Search for the cell housing the specified text and yield its (x, y) center coordinate. 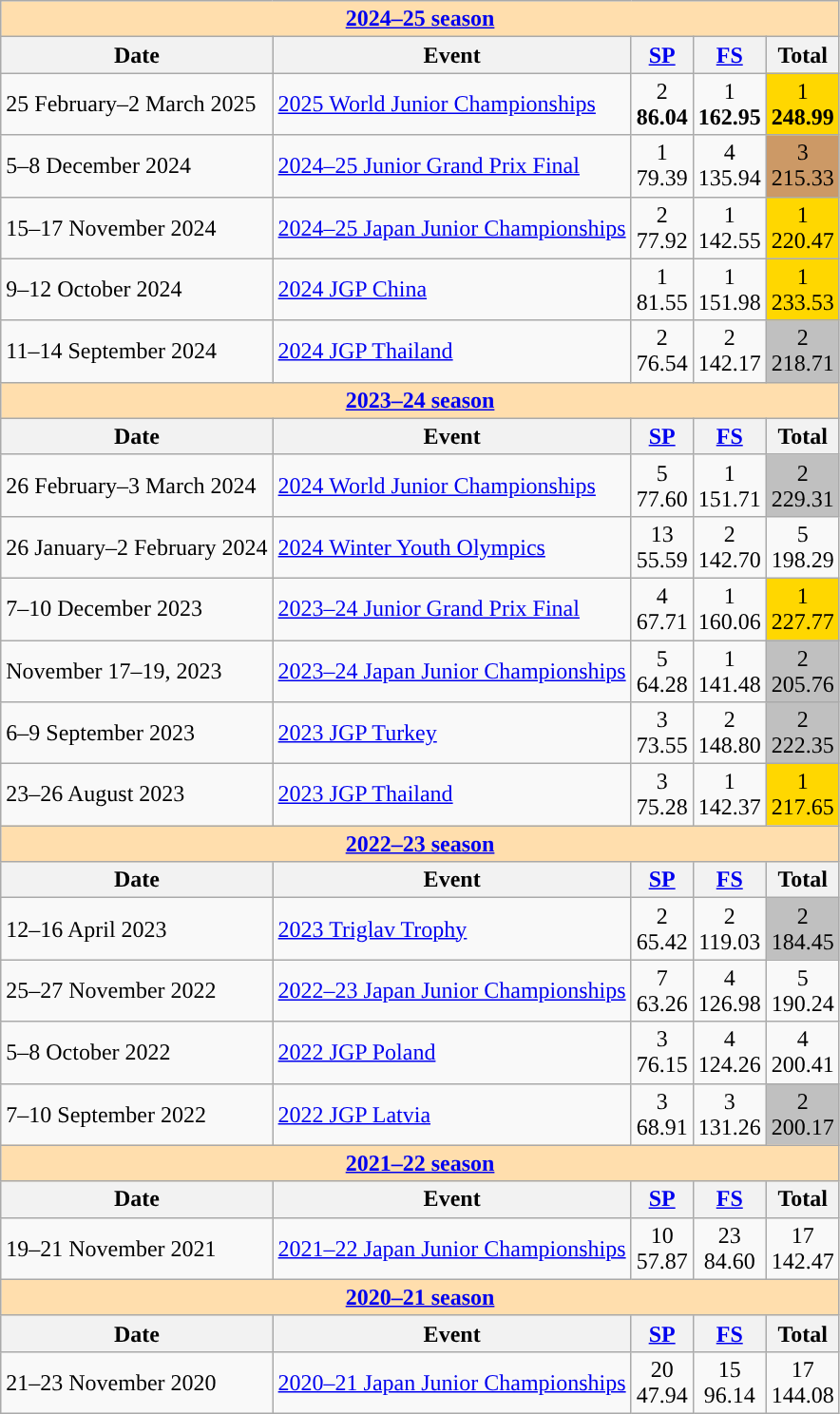
2023 Triglav Trophy (452, 929)
November 17–19, 2023 (137, 671)
5–8 October 2022 (137, 1053)
25 February–2 March 2025 (137, 105)
2 200.17 (802, 1114)
1 142.55 (730, 228)
2021–22 season (420, 1163)
2023–24 Junior Grand Prix Final (452, 608)
17 142.47 (802, 1249)
1 217.65 (802, 794)
5 198.29 (802, 547)
2024 World Junior Championships (452, 485)
5 77.60 (661, 485)
7–10 December 2023 (137, 608)
2020–21 Japan Junior Championships (452, 1382)
10 57.87 (661, 1249)
5 190.24 (802, 990)
26 January–2 February 2024 (137, 547)
17 144.08 (802, 1382)
1 142.37 (730, 794)
2 77.92 (661, 228)
2023 JGP Turkey (452, 734)
2023 JGP Thailand (452, 794)
2024–25 Japan Junior Championships (452, 228)
25–27 November 2022 (137, 990)
15–17 November 2024 (137, 228)
20 47.94 (661, 1382)
1 151.98 (730, 289)
4 67.71 (661, 608)
23–26 August 2023 (137, 794)
3 131.26 (730, 1114)
1 141.48 (730, 671)
1 162.95 (730, 105)
5–8 December 2024 (137, 165)
1 79.39 (661, 165)
2024–25 Junior Grand Prix Final (452, 165)
1 220.47 (802, 228)
2 148.80 (730, 734)
1 233.53 (802, 289)
2021–22 Japan Junior Championships (452, 1249)
1 248.99 (802, 105)
2022–23 season (420, 844)
2022 JGP Latvia (452, 1114)
3 68.91 (661, 1114)
2024 JGP China (452, 289)
11–14 September 2024 (137, 352)
4 126.98 (730, 990)
7–10 September 2022 (137, 1114)
2020–21 season (420, 1297)
3 75.28 (661, 794)
2 119.03 (730, 929)
2024–25 season (420, 19)
2 184.45 (802, 929)
2 86.04 (661, 105)
1 227.77 (802, 608)
7 63.26 (661, 990)
3 73.55 (661, 734)
1 160.06 (730, 608)
26 February–3 March 2024 (137, 485)
2022 JGP Poland (452, 1053)
2025 World Junior Championships (452, 105)
12–16 April 2023 (137, 929)
5 64.28 (661, 671)
2 205.76 (802, 671)
15 96.14 (730, 1382)
9–12 October 2024 (137, 289)
2 142.17 (730, 352)
2 76.54 (661, 352)
21–23 November 2020 (137, 1382)
4 200.41 (802, 1053)
13 55.59 (661, 547)
2 218.71 (802, 352)
23 84.60 (730, 1249)
2 142.70 (730, 547)
2 229.31 (802, 485)
4 124.26 (730, 1053)
1 81.55 (661, 289)
2024 JGP Thailand (452, 352)
3 76.15 (661, 1053)
1 151.71 (730, 485)
6–9 September 2023 (137, 734)
2023–24 Japan Junior Championships (452, 671)
2 222.35 (802, 734)
2 65.42 (661, 929)
3 215.33 (802, 165)
2023–24 season (420, 400)
2022–23 Japan Junior Championships (452, 990)
19–21 November 2021 (137, 1249)
4 135.94 (730, 165)
2024 Winter Youth Olympics (452, 547)
